Find where the given text appears and provide that cell's center as (x, y) coordinate. 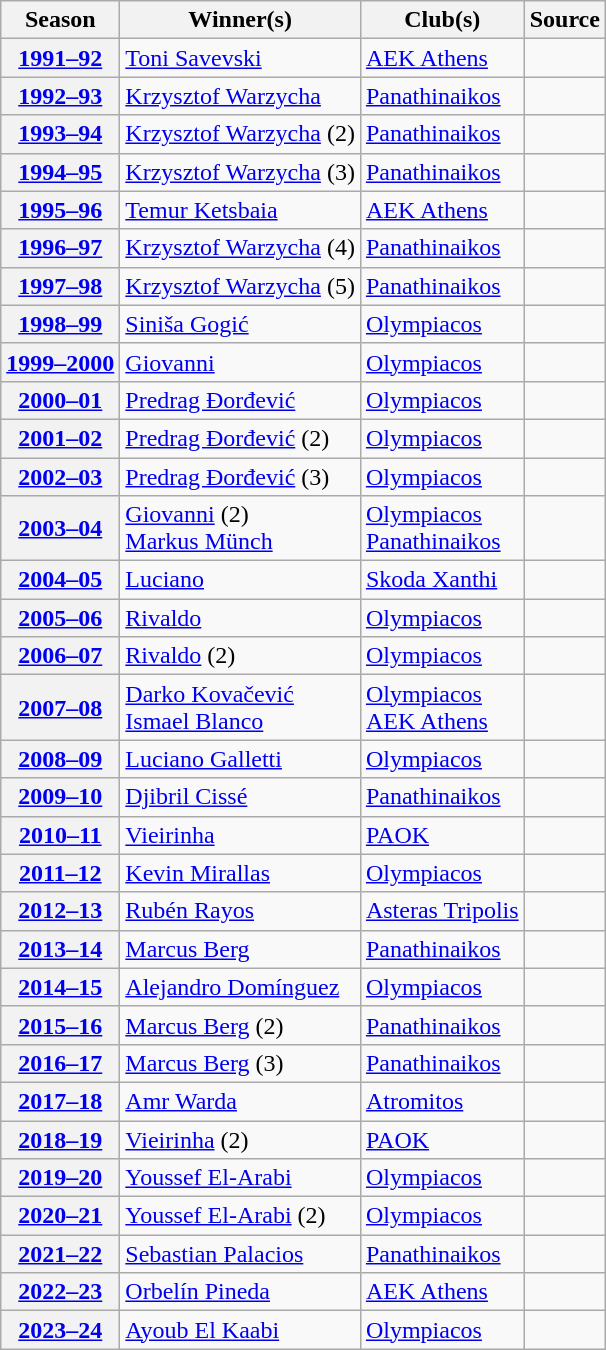
Krzysztof Warzycha (2) (240, 134)
Krzysztof Warzycha (240, 96)
2020–21 (60, 1216)
2017–18 (60, 1101)
Predrag Đorđević (3) (240, 477)
OlympiacosAEK Athens (442, 708)
2007–08 (60, 708)
1994–95 (60, 172)
2014–15 (60, 987)
Vieirinha (2) (240, 1139)
Ayoub El Kaabi (240, 1330)
2018–19 (60, 1139)
Youssef El-Arabi (2) (240, 1216)
Marcus Berg (3) (240, 1063)
Sebastian Palacios (240, 1254)
Marcus Berg (2) (240, 1025)
Atromitos (442, 1101)
Vieirinha (240, 835)
2003–04 (60, 528)
Giovanni (240, 362)
OlympiacosPanathinaikos (442, 528)
Krzysztof Warzycha (3) (240, 172)
Rivaldo (2) (240, 656)
Darko Kovačević Ismael Blanco (240, 708)
2002–03 (60, 477)
2004–05 (60, 580)
Asteras Tripolis (442, 911)
Youssef El-Arabi (240, 1178)
1996–97 (60, 248)
2001–02 (60, 438)
Predrag Đorđević (2) (240, 438)
Luciano Galletti (240, 759)
Club(s) (442, 20)
Temur Ketsbaia (240, 210)
2021–22 (60, 1254)
2013–14 (60, 949)
1999–2000 (60, 362)
Amr Warda (240, 1101)
Giovanni (2) Markus Münch (240, 528)
Rubén Rayos (240, 911)
Luciano (240, 580)
2000–01 (60, 400)
Skoda Xanthi (442, 580)
2019–20 (60, 1178)
Siniša Gogić (240, 324)
2010–11 (60, 835)
Rivaldo (240, 618)
2023–24 (60, 1330)
2011–12 (60, 873)
Toni Savevski (240, 58)
1998–99 (60, 324)
Djibril Cissé (240, 797)
Alejandro Domínguez (240, 987)
1993–94 (60, 134)
1997–98 (60, 286)
2005–06 (60, 618)
2008–09 (60, 759)
2012–13 (60, 911)
2015–16 (60, 1025)
1995–96 (60, 210)
1991–92 (60, 58)
Predrag Đorđević (240, 400)
Krzysztof Warzycha (4) (240, 248)
Source (564, 20)
Winner(s) (240, 20)
2022–23 (60, 1292)
2016–17 (60, 1063)
1992–93 (60, 96)
Orbelín Pineda (240, 1292)
2006–07 (60, 656)
2009–10 (60, 797)
Season (60, 20)
Kevin Mirallas (240, 873)
Krzysztof Warzycha (5) (240, 286)
Marcus Berg (240, 949)
